Provide the [x, y] coordinate of the cell's center where the given text is located.  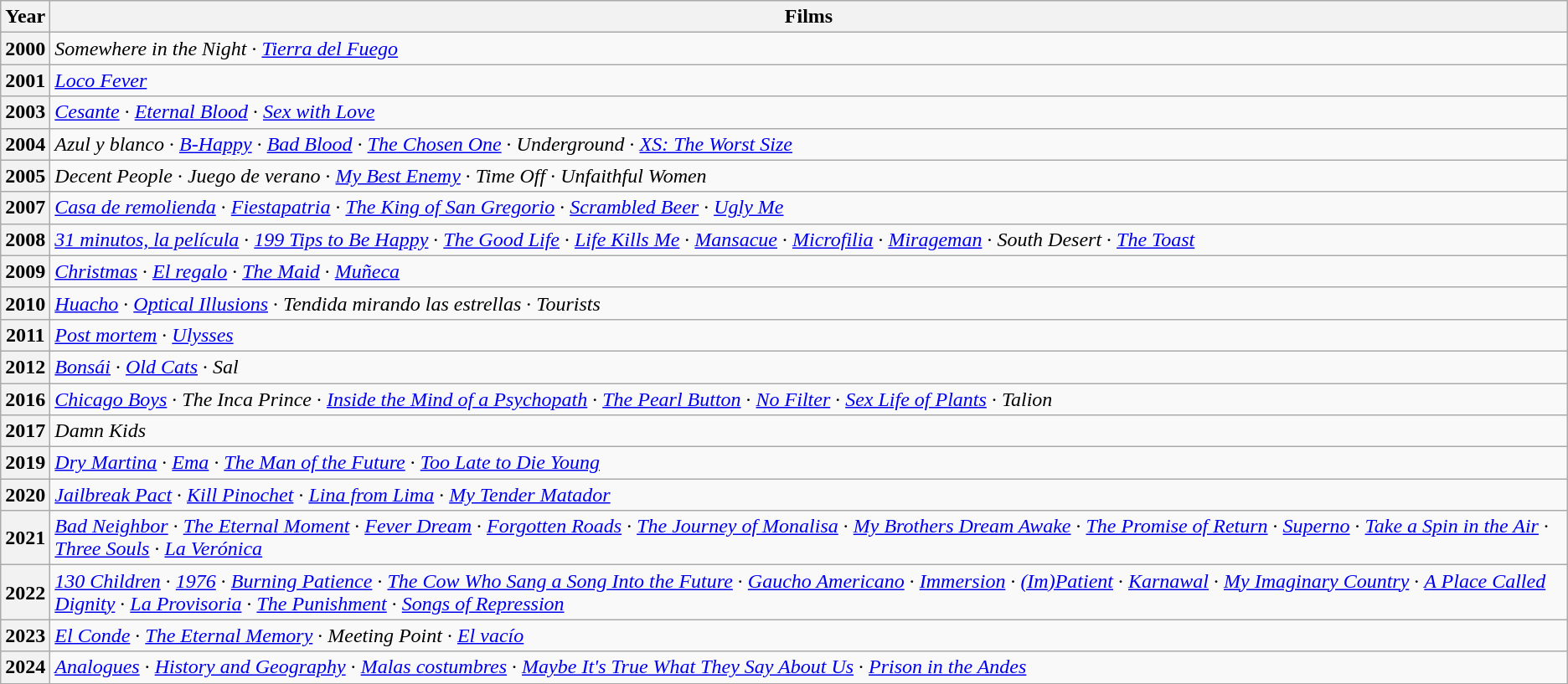
Chicago Boys · The Inca Prince · Inside the Mind of a Psychopath · The Pearl Button · No Filter · Sex Life of Plants · Talion [809, 399]
Dry Martina · Ema · The Man of the Future · Too Late to Die Young [809, 463]
Decent People · Juego de verano · My Best Enemy · Time Off · Unfaithful Women [809, 176]
Azul y blanco · B-Happy · Bad Blood · The Chosen One · Underground · XS: The Worst Size [809, 144]
31 minutos, la película · 199 Tips to Be Happy · The Good Life · Life Kills Me · Mansacue · Microfilia · Mirageman · South Desert · The Toast [809, 239]
Casa de remolienda · Fiestapatria · The King of San Gregorio · Scrambled Beer · Ugly Me [809, 208]
2009 [25, 271]
2001 [25, 80]
2017 [25, 431]
Cesante · Eternal Blood · Sex with Love [809, 112]
2021 [25, 537]
Christmas · El regalo · The Maid · Muñeca [809, 271]
2023 [25, 635]
2003 [25, 112]
Year [25, 17]
Loco Fever [809, 80]
Jailbreak Pact · Kill Pinochet · Lina from Lima · My Tender Matador [809, 495]
2012 [25, 367]
Post mortem · Ulysses [809, 335]
Damn Kids [809, 431]
2010 [25, 303]
2005 [25, 176]
2024 [25, 667]
2007 [25, 208]
Analogues · History and Geography · Malas costumbres · Maybe It's True What They Say About Us · Prison in the Andes [809, 667]
2004 [25, 144]
El Conde · The Eternal Memory · Meeting Point · El vacío [809, 635]
2022 [25, 593]
Somewhere in the Night · Tierra del Fuego [809, 49]
Films [809, 17]
2011 [25, 335]
2016 [25, 399]
2019 [25, 463]
Bonsái · Old Cats · Sal [809, 367]
2020 [25, 495]
2000 [25, 49]
2008 [25, 239]
Huacho · Optical Illusions · Tendida mirando las estrellas · Tourists [809, 303]
